Output the (x, y) coordinate of the center of the cell containing the given text.  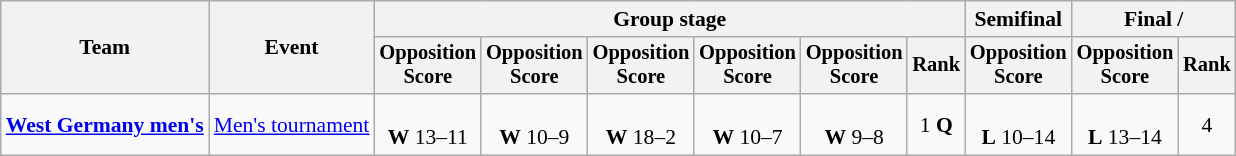
Event (292, 48)
W 9–8 (854, 124)
Men's tournament (292, 124)
Semifinal (1018, 19)
W 18–2 (642, 124)
W 10–9 (534, 124)
W 13–11 (428, 124)
Final / (1154, 19)
1 Q (936, 124)
W 10–7 (748, 124)
West Germany men's (105, 124)
L 13–14 (1126, 124)
4 (1207, 124)
Team (105, 48)
Group stage (670, 19)
L 10–14 (1018, 124)
